Extract the [x, y] coordinate from the center of the cell holding the provided text.  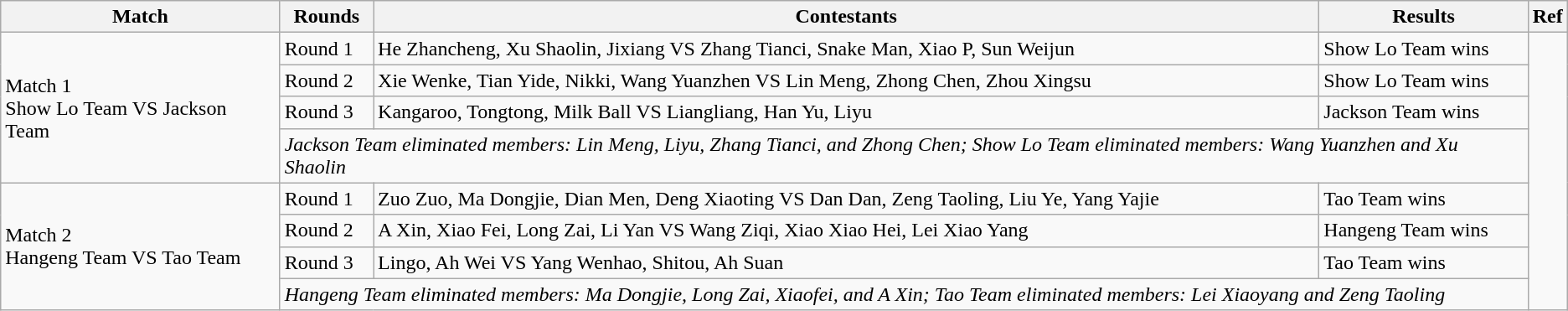
Lingo, Ah Wei VS Yang Wenhao, Shitou, Ah Suan [846, 262]
Rounds [327, 17]
Match 2Hangeng Team VS Tao Team [141, 246]
Jackson Team eliminated members: Lin Meng, Liyu, Zhang Tianci, and Zhong Chen; Show Lo Team eliminated members: Wang Yuanzhen and Xu Shaolin [904, 156]
Xie Wenke, Tian Yide, Nikki, Wang Yuanzhen VS Lin Meng, Zhong Chen, Zhou Xingsu [846, 80]
Kangaroo, Tongtong, Milk Ball VS Liangliang, Han Yu, Liyu [846, 112]
A Xin, Xiao Fei, Long Zai, Li Yan VS Wang Ziqi, Xiao Xiao Hei, Lei Xiao Yang [846, 231]
Jackson Team wins [1424, 112]
Match [141, 17]
Zuo Zuo, Ma Dongjie, Dian Men, Deng Xiaoting VS Dan Dan, Zeng Taoling, Liu Ye, Yang Yajie [846, 199]
Contestants [846, 17]
Results [1424, 17]
Ref [1548, 17]
Match 1Show Lo Team VS Jackson Team [141, 107]
Hangeng Team wins [1424, 231]
Hangeng Team eliminated members: Ma Dongjie, Long Zai, Xiaofei, and A Xin; Tao Team eliminated members: Lei Xiaoyang and Zeng Taoling [904, 294]
He Zhancheng, Xu Shaolin, Jixiang VS Zhang Tianci, Snake Man, Xiao P, Sun Weijun [846, 49]
